Return (X, Y) of the center of cell containing provided text 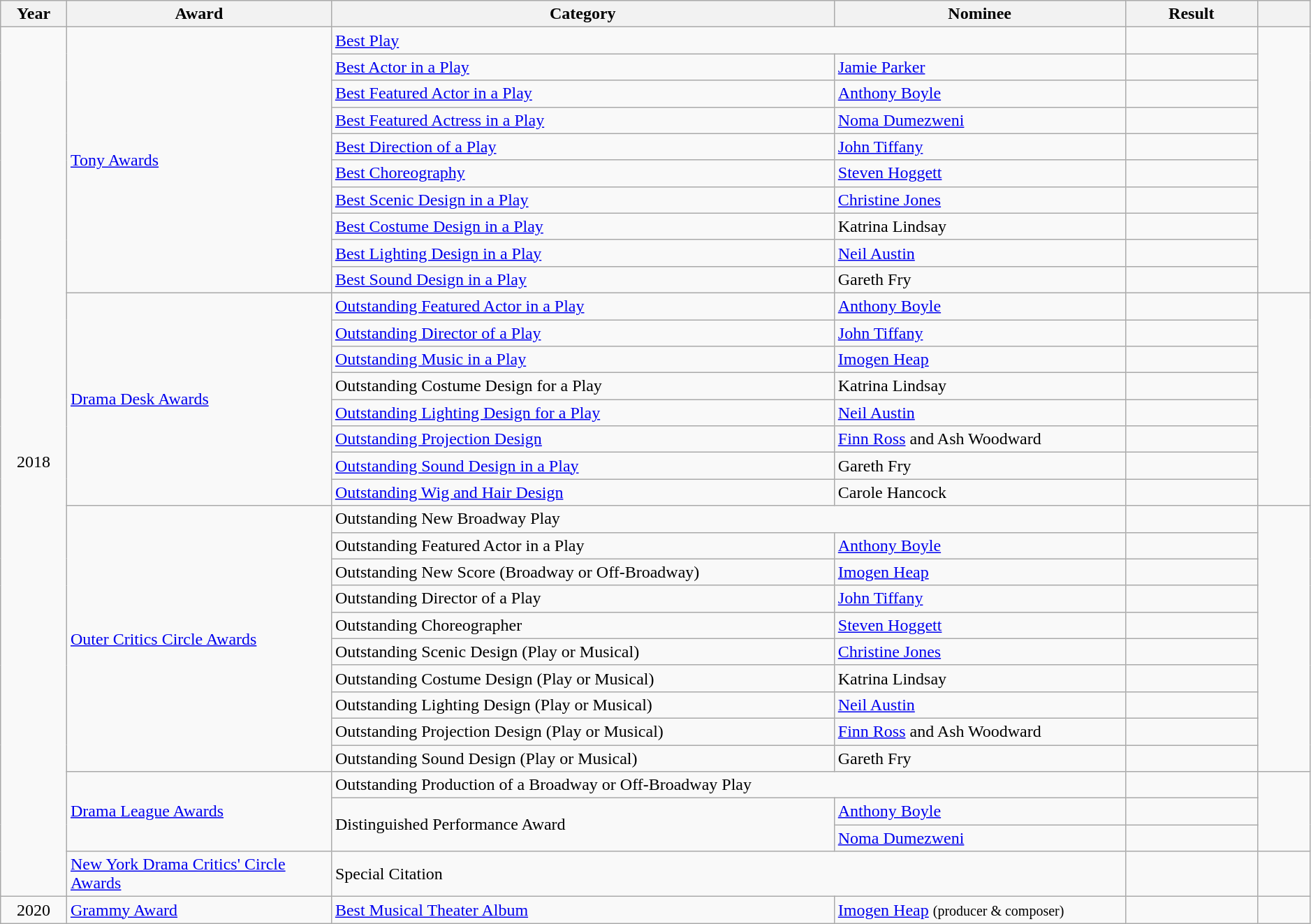
Outstanding Scenic Design (Play or Musical) (583, 652)
Award (198, 14)
Best Actor in a Play (583, 67)
Best Scenic Design in a Play (583, 200)
Outstanding Production of a Broadway or Off-Broadway Play (728, 785)
Special Citation (728, 874)
Best Direction of a Play (583, 147)
Outstanding Sound Design (Play or Musical) (583, 758)
Year (34, 14)
Best Sound Design in a Play (583, 279)
Best Play (728, 41)
2020 (34, 910)
Outstanding Projection Design (583, 439)
Tony Awards (198, 161)
Drama Desk Awards (198, 399)
Outer Critics Circle Awards (198, 638)
New York Drama Critics' Circle Awards (198, 874)
Outstanding Wig and Hair Design (583, 492)
Outstanding Choreographer (583, 625)
Outstanding Lighting Design for a Play (583, 413)
Outstanding Sound Design in a Play (583, 466)
Category (583, 14)
Outstanding Costume Design for a Play (583, 386)
Drama League Awards (198, 812)
Outstanding Lighting Design (Play or Musical) (583, 705)
Outstanding Costume Design (Play or Musical) (583, 678)
Carole Hancock (979, 492)
Jamie Parker (979, 67)
Distinguished Performance Award (583, 825)
Result (1192, 14)
Best Featured Actor in a Play (583, 94)
Nominee (979, 14)
Best Featured Actress in a Play (583, 120)
Outstanding New Score (Broadway or Off-Broadway) (583, 572)
Best Musical Theater Album (583, 910)
Imogen Heap (producer & composer) (979, 910)
Grammy Award (198, 910)
Best Choreography (583, 173)
Outstanding Projection Design (Play or Musical) (583, 731)
Outstanding Music in a Play (583, 360)
Best Costume Design in a Play (583, 226)
Outstanding New Broadway Play (728, 519)
2018 (34, 462)
Best Lighting Design in a Play (583, 253)
